Return the (X, Y) coordinate for the center point of the cell that contains the specified text.  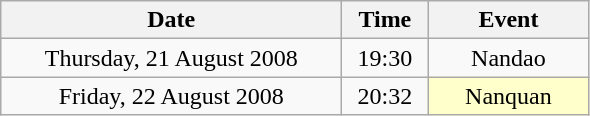
Date (172, 20)
19:30 (385, 58)
Event (508, 20)
20:32 (385, 96)
Friday, 22 August 2008 (172, 96)
Nandao (508, 58)
Thursday, 21 August 2008 (172, 58)
Time (385, 20)
Nanquan (508, 96)
